Return [x, y] of the center of cell containing provided text 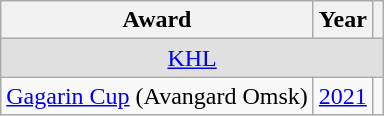
Gagarin Cup (Avangard Omsk) [158, 96]
Year [342, 20]
KHL [192, 58]
Award [158, 20]
2021 [342, 96]
